Pinpoint the cell where the given text exists, returning its (X, Y) midpoint coordinate. 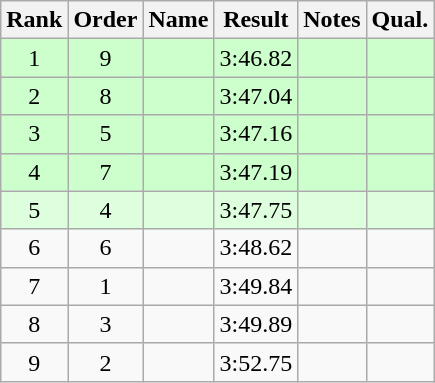
3:49.89 (256, 324)
3:52.75 (256, 362)
Rank (34, 20)
3:47.75 (256, 210)
3:46.82 (256, 58)
Order (106, 20)
3:48.62 (256, 248)
3:47.16 (256, 134)
Name (178, 20)
Qual. (400, 20)
Result (256, 20)
3:49.84 (256, 286)
3:47.04 (256, 96)
Notes (332, 20)
3:47.19 (256, 172)
